Determine the [x, y] coordinate at the center of the cell enclosing the given text.  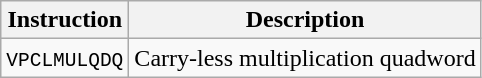
Description [305, 20]
Instruction [65, 20]
Carry-less multiplication quadword [305, 58]
VPCLMULQDQ [65, 58]
